From the cell containing the given text, extract its center point as (x, y) coordinate. 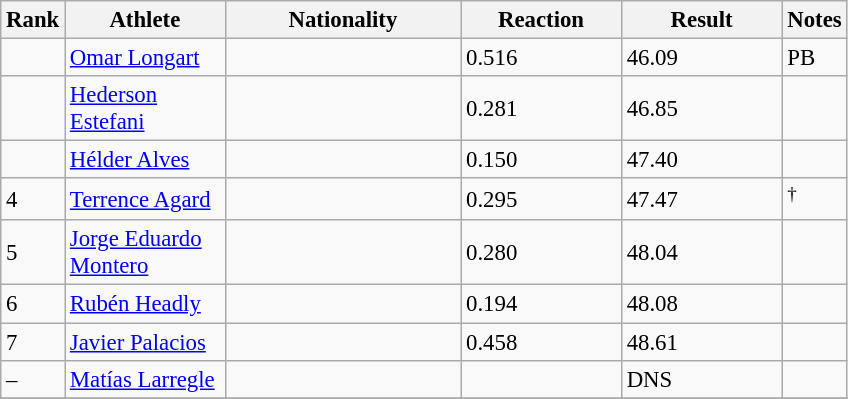
46.09 (702, 58)
6 (33, 304)
0.194 (542, 304)
48.08 (702, 304)
47.47 (702, 199)
Omar Longart (146, 58)
0.458 (542, 342)
† (814, 199)
47.40 (702, 160)
0.295 (542, 199)
48.04 (702, 252)
0.150 (542, 160)
DNS (702, 379)
4 (33, 199)
Result (702, 20)
Javier Palacios (146, 342)
7 (33, 342)
Rubén Headly (146, 304)
Athlete (146, 20)
Nationality (343, 20)
Hederson Estefani (146, 108)
– (33, 379)
0.516 (542, 58)
0.280 (542, 252)
0.281 (542, 108)
Matías Larregle (146, 379)
5 (33, 252)
46.85 (702, 108)
Reaction (542, 20)
48.61 (702, 342)
Notes (814, 20)
Hélder Alves (146, 160)
Rank (33, 20)
PB (814, 58)
Jorge Eduardo Montero (146, 252)
Terrence Agard (146, 199)
